Output the [X, Y] coordinate of the center of the cell containing the given text.  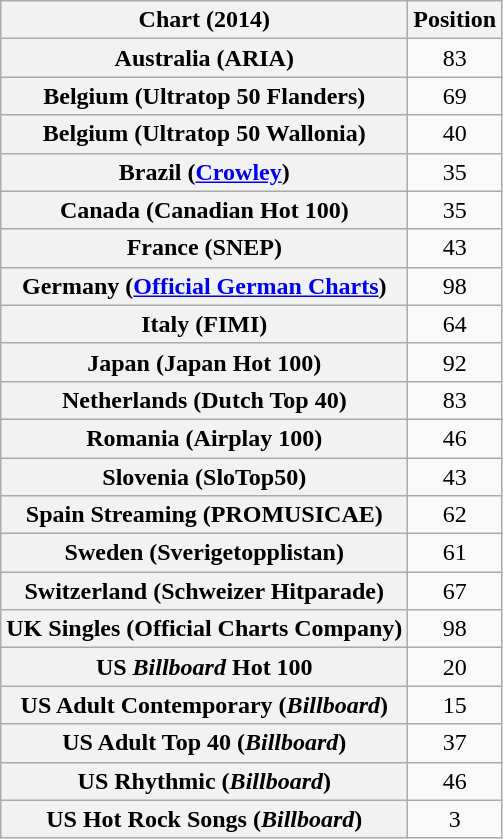
US Billboard Hot 100 [204, 667]
92 [455, 362]
Belgium (Ultratop 50 Flanders) [204, 96]
Canada (Canadian Hot 100) [204, 210]
Belgium (Ultratop 50 Wallonia) [204, 134]
US Rhythmic (Billboard) [204, 781]
20 [455, 667]
US Hot Rock Songs (Billboard) [204, 819]
61 [455, 553]
France (SNEP) [204, 248]
Slovenia (SloTop50) [204, 477]
US Adult Top 40 (Billboard) [204, 743]
15 [455, 705]
64 [455, 324]
62 [455, 515]
Brazil (Crowley) [204, 172]
3 [455, 819]
Australia (ARIA) [204, 58]
Japan (Japan Hot 100) [204, 362]
37 [455, 743]
Germany (Official German Charts) [204, 286]
Spain Streaming (PROMUSICAE) [204, 515]
69 [455, 96]
Romania (Airplay 100) [204, 438]
UK Singles (Official Charts Company) [204, 629]
67 [455, 591]
Position [455, 20]
40 [455, 134]
Switzerland (Schweizer Hitparade) [204, 591]
Sweden (Sverigetopplistan) [204, 553]
Netherlands (Dutch Top 40) [204, 400]
Italy (FIMI) [204, 324]
Chart (2014) [204, 20]
US Adult Contemporary (Billboard) [204, 705]
